Locate the cell with the specified text and output its [X, Y] center coordinate. 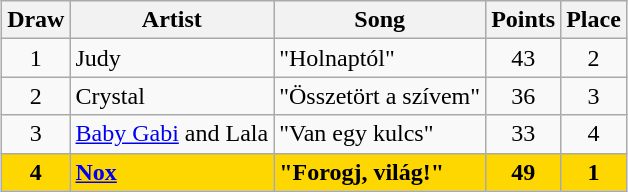
33 [524, 134]
49 [524, 172]
Crystal [172, 96]
Song [380, 20]
Artist [172, 20]
Nox [172, 172]
43 [524, 58]
"Forogj, világ!" [380, 172]
Place [594, 20]
Baby Gabi and Lala [172, 134]
Judy [172, 58]
"Összetört a szívem" [380, 96]
"Van egy kulcs" [380, 134]
36 [524, 96]
"Holnaptól" [380, 58]
Points [524, 20]
Draw [36, 20]
